Capture the cell that displays the provided text and extract its (X, Y) central coordinate. 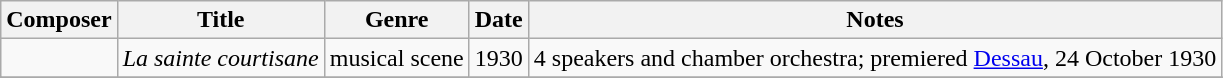
4 speakers and chamber orchestra; premiered Dessau, 24 October 1930 (874, 58)
Notes (874, 20)
musical scene (396, 58)
Date (498, 20)
Genre (396, 20)
1930 (498, 58)
Title (220, 20)
Composer (59, 20)
La sainte courtisane (220, 58)
